Determine the [X, Y] coordinate at the center of the cell enclosing the given text.  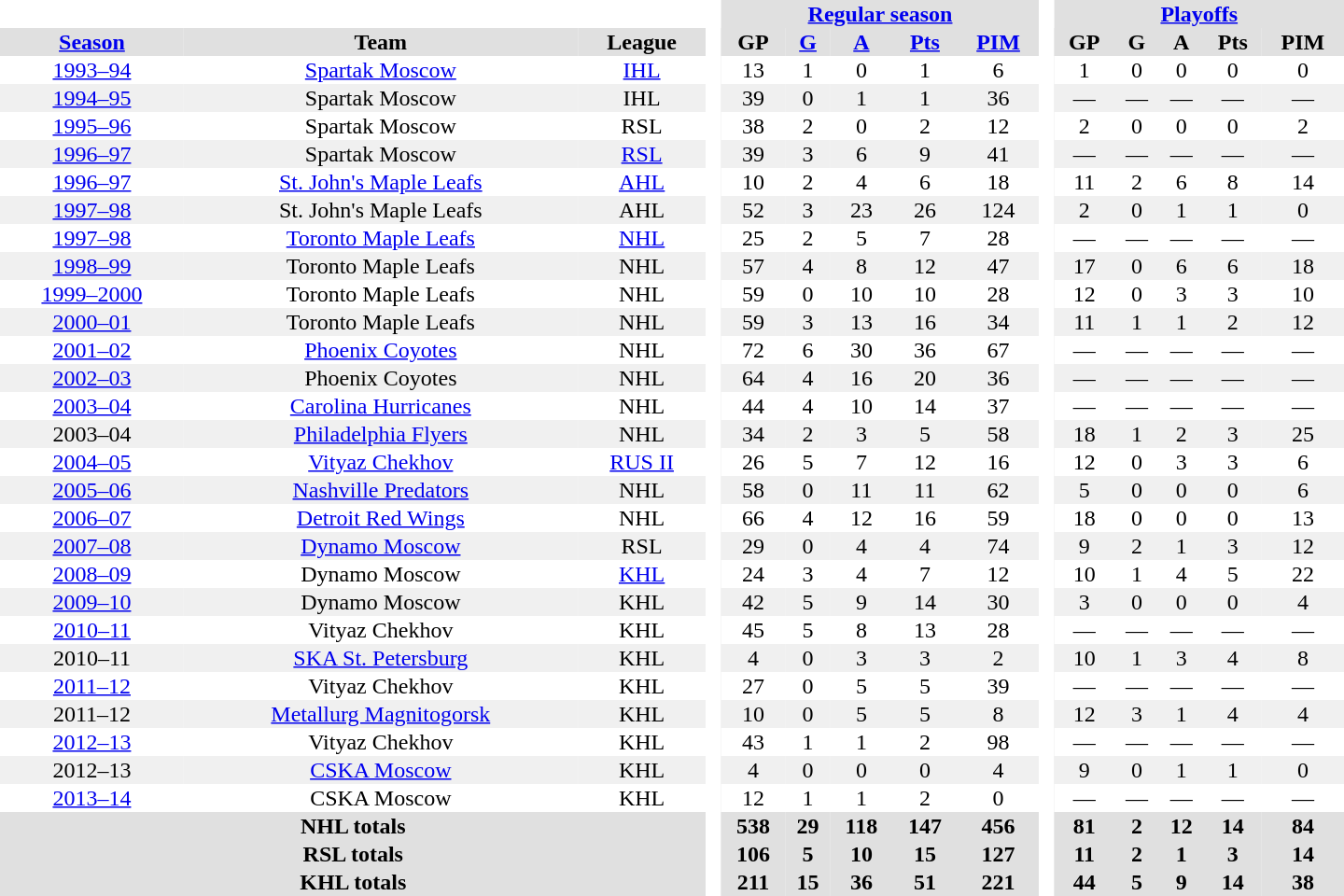
124 [999, 210]
2008–09 [91, 574]
2009–10 [91, 602]
43 [752, 742]
456 [999, 826]
37 [999, 406]
1998–99 [91, 266]
2000–01 [91, 322]
24 [752, 574]
84 [1303, 826]
66 [752, 518]
League [642, 42]
2007–08 [91, 546]
41 [999, 154]
106 [752, 854]
211 [752, 882]
47 [999, 266]
42 [752, 602]
2004–05 [91, 462]
64 [752, 378]
2001–02 [91, 350]
KHL totals [353, 882]
98 [999, 742]
2006–07 [91, 518]
1994–95 [91, 98]
23 [862, 210]
57 [752, 266]
62 [999, 490]
52 [752, 210]
51 [924, 882]
Carolina Hurricanes [381, 406]
Team [381, 42]
2005–06 [91, 490]
RSL totals [353, 854]
67 [999, 350]
538 [752, 826]
Playoffs [1199, 14]
45 [752, 630]
Season [91, 42]
27 [752, 686]
72 [752, 350]
2002–03 [91, 378]
Regular season [879, 14]
Philadelphia Flyers [381, 434]
118 [862, 826]
Nashville Predators [381, 490]
221 [999, 882]
22 [1303, 574]
Metallurg Magnitogorsk [381, 714]
17 [1085, 266]
NHL totals [353, 826]
Detroit Red Wings [381, 518]
74 [999, 546]
SKA St. Petersburg [381, 658]
20 [924, 378]
RUS II [642, 462]
81 [1085, 826]
1999–2000 [91, 294]
2013–14 [91, 798]
147 [924, 826]
127 [999, 854]
1995–96 [91, 126]
1993–94 [91, 70]
